Determine the (x, y) coordinate at the center of the cell enclosing the given text.  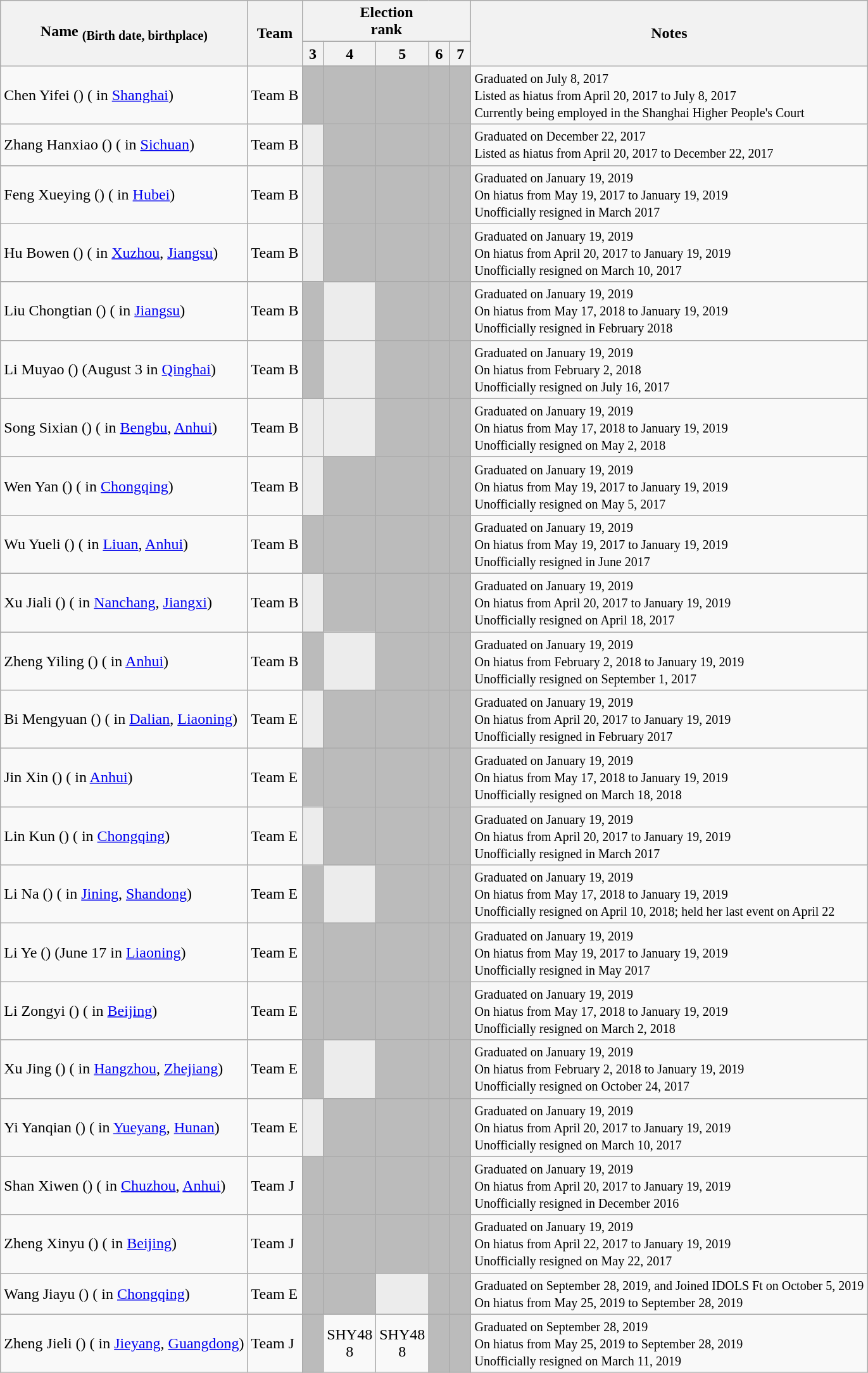
Graduated on January 19, 2019On hiatus from February 2, 2018 to January 19, 2019Unofficially resigned on October 24, 2017 (669, 1069)
Graduated on September 28, 2019, and Joined IDOLS Ft on October 5, 2019On hiatus from May 25, 2019 to September 28, 2019 (669, 1293)
Graduated on January 19, 2019On hiatus from May 19, 2017 to January 19, 2019Unofficially resigned in March 2017 (669, 194)
Feng Xueying () ( in Hubei) (124, 194)
Wen Yan () ( in Chongqing) (124, 486)
Team (275, 33)
Name (Birth date, birthplace) (124, 33)
Graduated on January 19, 2019On hiatus from February 2, 2018Unofficially resigned on July 16, 2017 (669, 369)
Li Na () ( in Jining, Shandong) (124, 894)
Xu Jing () ( in Hangzhou, Zhejiang) (124, 1069)
Zheng Jieli () ( in Jieyang, Guangdong) (124, 1343)
Xu Jiali () ( in Nanchang, Jiangxi) (124, 602)
Graduated on January 19, 2019On hiatus from April 20, 2017 to January 19, 2019Unofficially resigned in March 2017 (669, 836)
Liu Chongtian () ( in Jiangsu) (124, 311)
5 (403, 54)
Electionrank (386, 22)
Graduated on July 8, 2017 Listed as hiatus from April 20, 2017 to July 8, 2017 Currently being employed in the Shanghai Higher People's Court (669, 95)
Li Muyao () (August 3 in Qinghai) (124, 369)
6 (439, 54)
Graduated on January 19, 2019On hiatus from April 20, 2017 to January 19, 2019Unofficially resigned on April 18, 2017 (669, 602)
Li Ye () (June 17 in Liaoning) (124, 952)
Lin Kun () ( in Chongqing) (124, 836)
Graduated on January 19, 2019On hiatus from May 19, 2017 to January 19, 2019Unofficially resigned on May 5, 2017 (669, 486)
Graduated on January 19, 2019On hiatus from May 17, 2018 to January 19, 2019Unofficially resigned on April 10, 2018; held her last event on April 22 (669, 894)
Song Sixian () ( in Bengbu, Anhui) (124, 427)
Graduated on January 19, 2019On hiatus from May 17, 2018 to January 19, 2019Unofficially resigned on March 2, 2018 (669, 1011)
Wang Jiayu () ( in Chongqing) (124, 1293)
Graduated on January 19, 2019On hiatus from April 22, 2017 to January 19, 2019Unofficially resigned on May 22, 2017 (669, 1244)
Graduated on December 22, 2017 Listed as hiatus from April 20, 2017 to December 22, 2017 (669, 144)
Shan Xiwen () ( in Chuzhou, Anhui) (124, 1186)
Zheng Yiling () ( in Anhui) (124, 661)
Zheng Xinyu () ( in Beijing) (124, 1244)
Graduated on January 19, 2019On hiatus from May 17, 2018 to January 19, 2019Unofficially resigned on March 18, 2018 (669, 778)
3 (313, 54)
Graduated on January 19, 2019On hiatus from May 19, 2017 to January 19, 2019Unofficially resigned in May 2017 (669, 952)
Chen Yifei () ( in Shanghai) (124, 95)
Graduated on January 19, 2019On hiatus from May 19, 2017 to January 19, 2019Unofficially resigned in June 2017 (669, 544)
Notes (669, 33)
7 (460, 54)
Bi Mengyuan () ( in Dalian, Liaoning) (124, 719)
Yi Yanqian () ( in Yueyang, Hunan) (124, 1127)
Graduated on January 19, 2019On hiatus from April 20, 2017 to January 19, 2019Unofficially resigned in December 2016 (669, 1186)
Zhang Hanxiao () ( in Sichuan) (124, 144)
Graduated on January 19, 2019On hiatus from May 17, 2018 to January 19, 2019Unofficially resigned in February 2018 (669, 311)
4 (349, 54)
Graduated on January 19, 2019On hiatus from April 20, 2017 to January 19, 2019Unofficially resigned in February 2017 (669, 719)
Wu Yueli () ( in Liuan, Anhui) (124, 544)
Jin Xin () ( in Anhui) (124, 778)
Li Zongyi () ( in Beijing) (124, 1011)
Hu Bowen () ( in Xuzhou, Jiangsu) (124, 253)
Graduated on January 19, 2019On hiatus from February 2, 2018 to January 19, 2019Unofficially resigned on September 1, 2017 (669, 661)
Graduated on September 28, 2019On hiatus from May 25, 2019 to September 28, 2019Unofficially resigned on March 11, 2019 (669, 1343)
Graduated on January 19, 2019On hiatus from May 17, 2018 to January 19, 2019Unofficially resigned on May 2, 2018 (669, 427)
